Return (X, Y) of the center of cell containing provided text 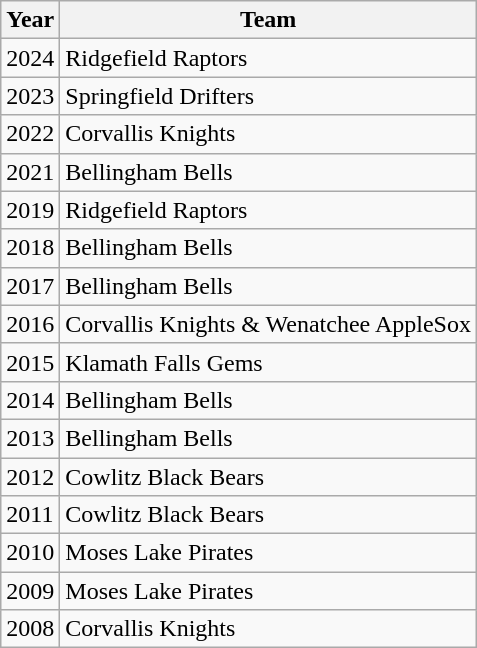
2017 (30, 286)
Corvallis Knights & Wenatchee AppleSox (268, 324)
2022 (30, 134)
2021 (30, 172)
2013 (30, 438)
2016 (30, 324)
2010 (30, 553)
Klamath Falls Gems (268, 362)
2008 (30, 629)
2018 (30, 248)
2019 (30, 210)
2012 (30, 477)
2024 (30, 58)
2015 (30, 362)
Team (268, 20)
2014 (30, 400)
Springfield Drifters (268, 96)
Year (30, 20)
2009 (30, 591)
2011 (30, 515)
2023 (30, 96)
